Return the (X, Y) coordinate for the center point of the cell that contains the specified text.  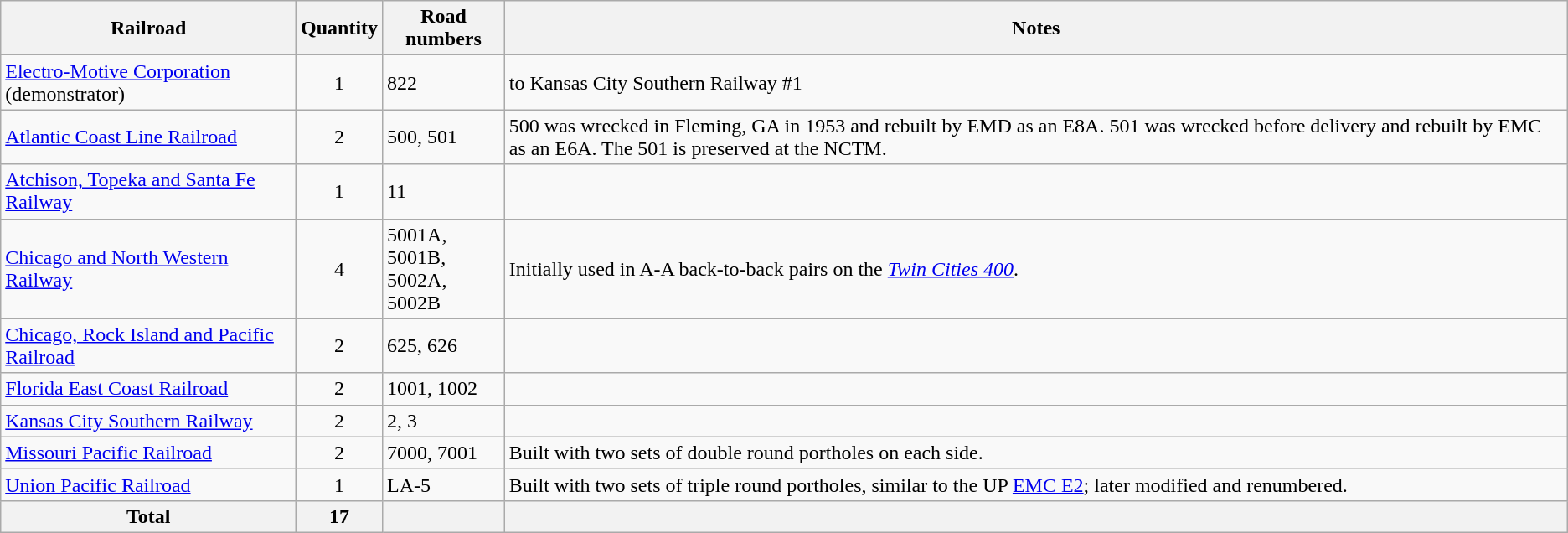
Atlantic Coast Line Railroad (149, 137)
Chicago and North Western Railway (149, 268)
Union Pacific Railroad (149, 484)
5001A, 5001B,5002A, 5002B (444, 268)
Quantity (340, 28)
2, 3 (444, 421)
625, 626 (444, 345)
Kansas City Southern Railway (149, 421)
Railroad (149, 28)
Road numbers (444, 28)
1001, 1002 (444, 389)
Florida East Coast Railroad (149, 389)
7000, 7001 (444, 453)
Built with two sets of double round portholes on each side. (1035, 453)
Chicago, Rock Island and Pacific Railroad (149, 345)
Total (149, 516)
Missouri Pacific Railroad (149, 453)
Built with two sets of triple round portholes, similar to the UP EMC E2; later modified and renumbered. (1035, 484)
LA-5 (444, 484)
822 (444, 82)
4 (340, 268)
to Kansas City Southern Railway #1 (1035, 82)
Initially used in A-A back-to-back pairs on the Twin Cities 400. (1035, 268)
500, 501 (444, 137)
Electro-Motive Corporation (demonstrator) (149, 82)
Atchison, Topeka and Santa Fe Railway (149, 191)
17 (340, 516)
Notes (1035, 28)
11 (444, 191)
